Detect which cell encompasses the target text, then output its [x, y] center coordinate. 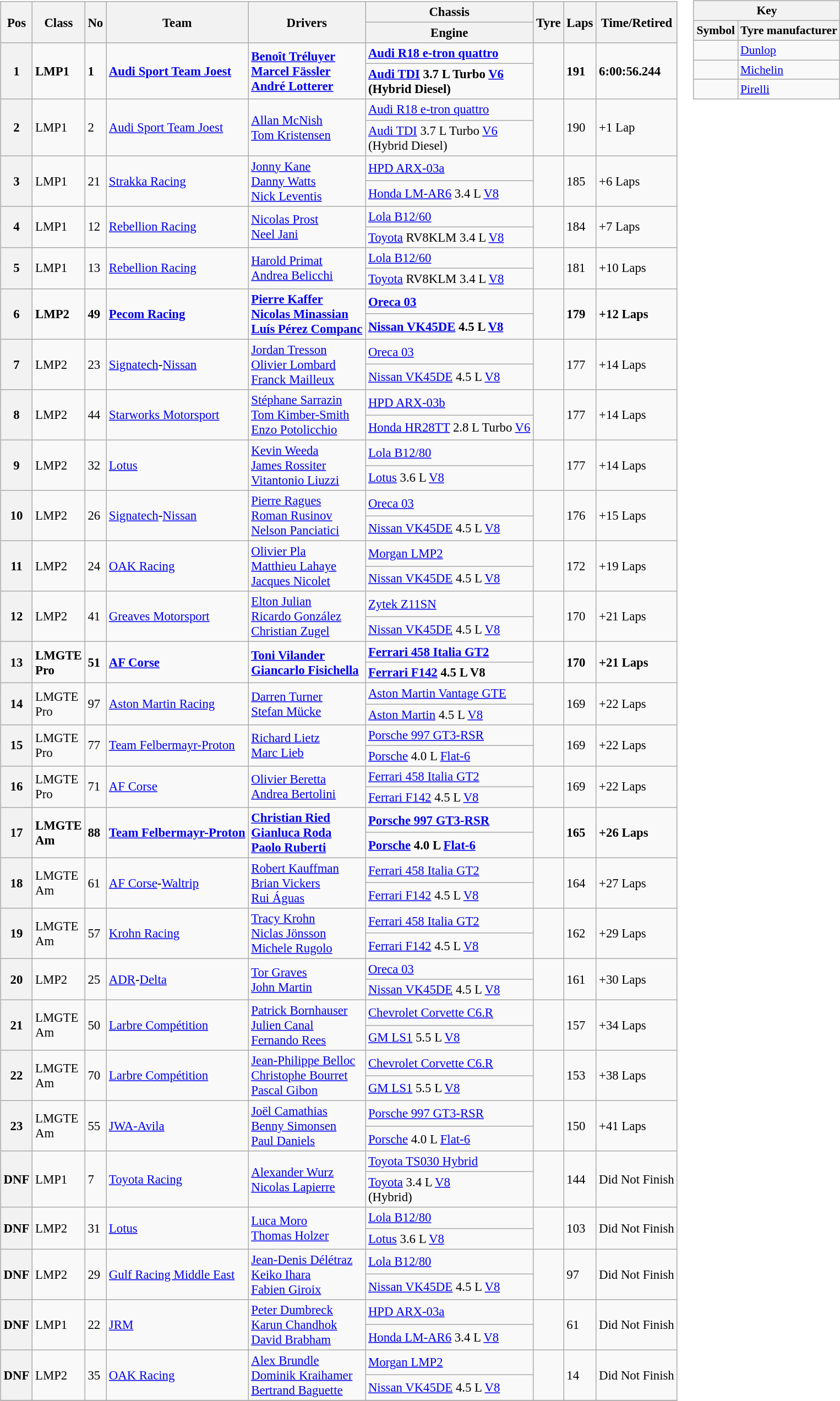
164 [580, 883]
153 [580, 1076]
190 [580, 127]
Luca Moro Thomas Holzer [307, 1228]
+1 Lap [636, 127]
JWA-Avila [177, 1126]
Jonny Kane Danny Watts Nick Leventis [307, 181]
Allan McNish Tom Kristensen [307, 127]
Olivier Beretta Andrea Bertolini [307, 786]
Gulf Racing Middle East [177, 1274]
20 [17, 979]
162 [580, 934]
Honda HR28TT 2.8 L Turbo V6 [449, 428]
Drivers [307, 22]
Dunlop [789, 50]
+12 Laps [636, 314]
Pos [17, 22]
150 [580, 1126]
57 [95, 934]
Richard Lietz Marc Lieb [307, 745]
4 [17, 227]
179 [580, 314]
Benoît Tréluyer Marcel Fässler André Lotterer [307, 71]
Olivier Pla Matthieu Lahaye Jacques Nicolet [307, 566]
88 [95, 832]
+41 Laps [636, 1126]
15 [17, 745]
+19 Laps [636, 566]
24 [95, 566]
Kevin Weeda James Rossiter Vitantonio Liuzzi [307, 465]
Aston Martin Racing [177, 704]
Toni Vilander Giancarlo Fisichella [307, 663]
Jean-Denis Délétraz Keiko Ihara Fabien Giroix [307, 1274]
29 [95, 1274]
5 [17, 268]
172 [580, 566]
Class [58, 22]
Greaves Motorsport [177, 617]
181 [580, 268]
+6 Laps [636, 181]
+29 Laps [636, 934]
8 [17, 415]
49 [95, 314]
71 [95, 786]
17 [17, 832]
+38 Laps [636, 1076]
Nicolas Prost Neel Jani [307, 227]
Toyota 3.4 L V8(Hybrid) [449, 1190]
Key [767, 11]
26 [95, 516]
Laps [580, 22]
18 [17, 883]
31 [95, 1228]
35 [95, 1375]
Stéphane Sarrazin Tom Kimber-Smith Enzo Potolicchio [307, 415]
+27 Laps [636, 883]
Pirelli [789, 89]
Alex Brundle Dominik Kraihamer Bertrand Baguette [307, 1375]
11 [17, 566]
Darren Turner Stefan Mücke [307, 704]
9 [17, 465]
25 [95, 979]
+10 Laps [636, 268]
6:00:56.244 [636, 71]
Krohn Racing [177, 934]
Tyre [548, 22]
Robert Kauffman Brian Vickers Rui Águas [307, 883]
Jean-Philippe Belloc Christophe Bourret Pascal Gibon [307, 1076]
Toyota TS030 Hybrid [449, 1162]
Strakka Racing [177, 181]
Alexander Wurz Nicolas Lapierre [307, 1179]
19 [17, 934]
41 [95, 617]
JRM [177, 1324]
Tracy Krohn Niclas Jönsson Michele Rugolo [307, 934]
55 [95, 1126]
+26 Laps [636, 832]
Tor Graves John Martin [307, 979]
+7 Laps [636, 227]
Aston Martin Vantage GTE [449, 694]
3 [17, 181]
Pecom Racing [177, 314]
Team [177, 22]
Harold Primat Andrea Belicchi [307, 268]
ADR-Delta [177, 979]
Toyota Racing [177, 1179]
157 [580, 1025]
44 [95, 415]
184 [580, 227]
+15 Laps [636, 516]
Symbol [716, 30]
10 [17, 516]
+30 Laps [636, 979]
103 [580, 1228]
+34 Laps [636, 1025]
144 [580, 1179]
70 [95, 1076]
Michelin [789, 70]
176 [580, 516]
6 [17, 314]
HPD ARX-03b [449, 402]
Peter Dumbreck Karun Chandhok David Brabham [307, 1324]
Pierre Ragues Roman Rusinov Nelson Panciatici [307, 516]
Aston Martin 4.5 L V8 [449, 714]
161 [580, 979]
77 [95, 745]
16 [17, 786]
Starworks Motorsport [177, 415]
Engine [449, 33]
191 [580, 71]
185 [580, 181]
Tyre manufacturer [789, 30]
No [95, 22]
Time/Retired [636, 22]
Jordan Tresson Olivier Lombard Franck Mailleux [307, 364]
165 [580, 832]
Christian Ried Gianluca Roda Paolo Ruberti [307, 832]
51 [95, 663]
Joël Camathias Benny Simonsen Paul Daniels [307, 1126]
32 [95, 465]
Pierre Kaffer Nicolas Minassian Luís Pérez Companc [307, 314]
Patrick Bornhauser Julien Canal Fernando Rees [307, 1025]
Zytek Z11SN [449, 604]
Chassis [449, 12]
Elton Julian Ricardo González Christian Zugel [307, 617]
AF Corse-Waltrip [177, 883]
50 [95, 1025]
